For the text-containing cell, return its midpoint in [x, y] coordinate format. 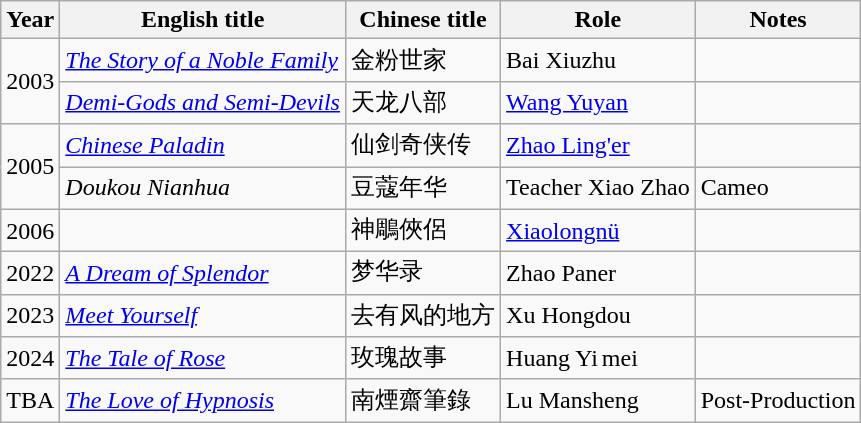
Cameo [778, 188]
金粉世家 [422, 60]
去有风的地方 [422, 316]
天龙八部 [422, 102]
Chinese Paladin [203, 146]
南煙齋筆錄 [422, 400]
2005 [30, 166]
A Dream of Splendor [203, 274]
Teacher Xiao Zhao [598, 188]
仙剑奇侠传 [422, 146]
Chinese title [422, 20]
梦华录 [422, 274]
Doukou Nianhua [203, 188]
English title [203, 20]
Year [30, 20]
Role [598, 20]
Notes [778, 20]
Bai Xiuzhu [598, 60]
玫瑰故事 [422, 358]
Wang Yuyan [598, 102]
2023 [30, 316]
豆蔻年华 [422, 188]
Post-Production [778, 400]
Meet Yourself [203, 316]
The Story of a Noble Family [203, 60]
Demi-Gods and Semi-Devils [203, 102]
Zhao Paner [598, 274]
神鵰俠侶 [422, 230]
Xu Hongdou [598, 316]
TBA [30, 400]
2024 [30, 358]
2003 [30, 82]
2022 [30, 274]
The Love of Hypnosis [203, 400]
Xiaolongnü [598, 230]
Lu Mansheng [598, 400]
The Tale of Rose [203, 358]
Zhao Ling'er [598, 146]
Huang Yi mei [598, 358]
2006 [30, 230]
